For the text-containing cell, return its midpoint in (X, Y) coordinate format. 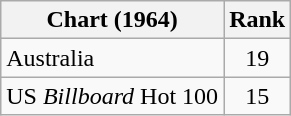
15 (258, 96)
Australia (112, 58)
19 (258, 58)
Chart (1964) (112, 20)
Rank (258, 20)
US Billboard Hot 100 (112, 96)
